Identify which cell holds the provided text, then report its [X, Y] central coordinate. 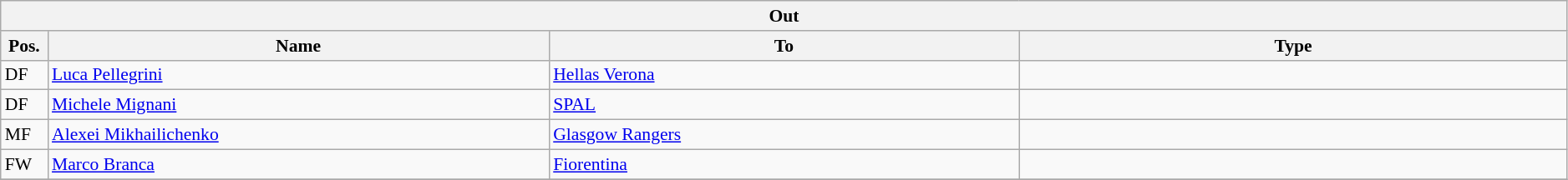
SPAL [784, 105]
Hellas Verona [784, 75]
Alexei Mikhailichenko [298, 135]
Michele Mignani [298, 105]
FW [24, 164]
Out [784, 16]
Glasgow Rangers [784, 135]
Pos. [24, 46]
Luca Pellegrini [298, 75]
To [784, 46]
Fiorentina [784, 164]
Name [298, 46]
MF [24, 135]
Marco Branca [298, 164]
Type [1293, 46]
